Pinpoint the cell where the given text exists, returning its [x, y] midpoint coordinate. 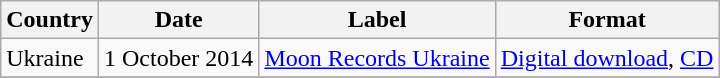
Moon Records Ukraine [377, 58]
1 October 2014 [178, 58]
Date [178, 20]
Country [50, 20]
Format [607, 20]
Digital download, CD [607, 58]
Ukraine [50, 58]
Label [377, 20]
